Pinpoint the cell where the given text exists, returning its (x, y) midpoint coordinate. 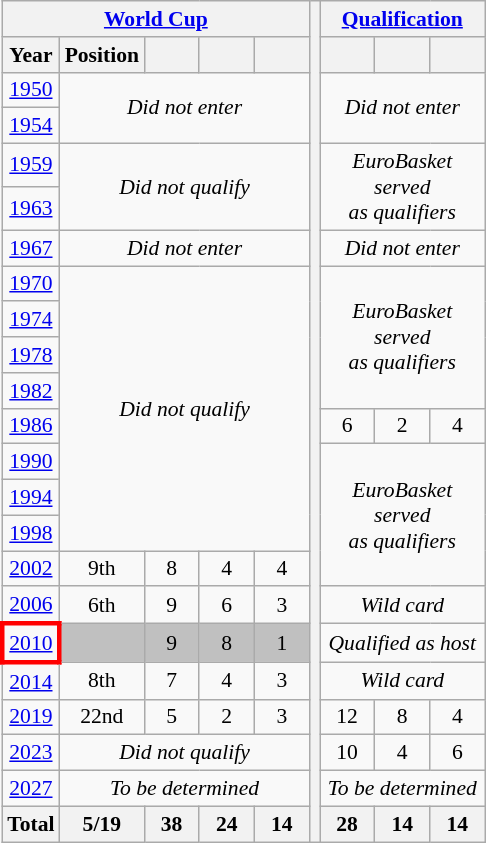
22nd (102, 717)
World Cup (156, 19)
1994 (30, 498)
2019 (30, 717)
1978 (30, 355)
6th (102, 606)
1974 (30, 320)
38 (172, 824)
24 (226, 824)
Year (30, 55)
1986 (30, 426)
2014 (30, 680)
2010 (30, 644)
1959 (30, 166)
Total (30, 824)
1950 (30, 90)
5/19 (102, 824)
28 (348, 824)
10 (348, 753)
8th (102, 680)
Position (102, 55)
1998 (30, 533)
2006 (30, 606)
Qualification (402, 19)
1 (282, 644)
1954 (30, 126)
1963 (30, 208)
1982 (30, 391)
1970 (30, 284)
Qualified as host (402, 644)
2027 (30, 789)
2002 (30, 569)
7 (172, 680)
9th (102, 569)
12 (348, 717)
1990 (30, 462)
2023 (30, 753)
5 (172, 717)
1967 (30, 248)
